Provide the (x, y) coordinate of the cell's center where the given text is located.  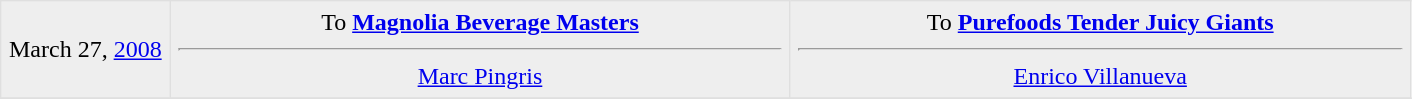
To Magnolia Beverage MastersMarc Pingris (480, 50)
To Purefoods Tender Juicy GiantsEnrico Villanueva (1100, 50)
March 27, 2008 (86, 50)
